Return [X, Y] of the center of cell containing provided text 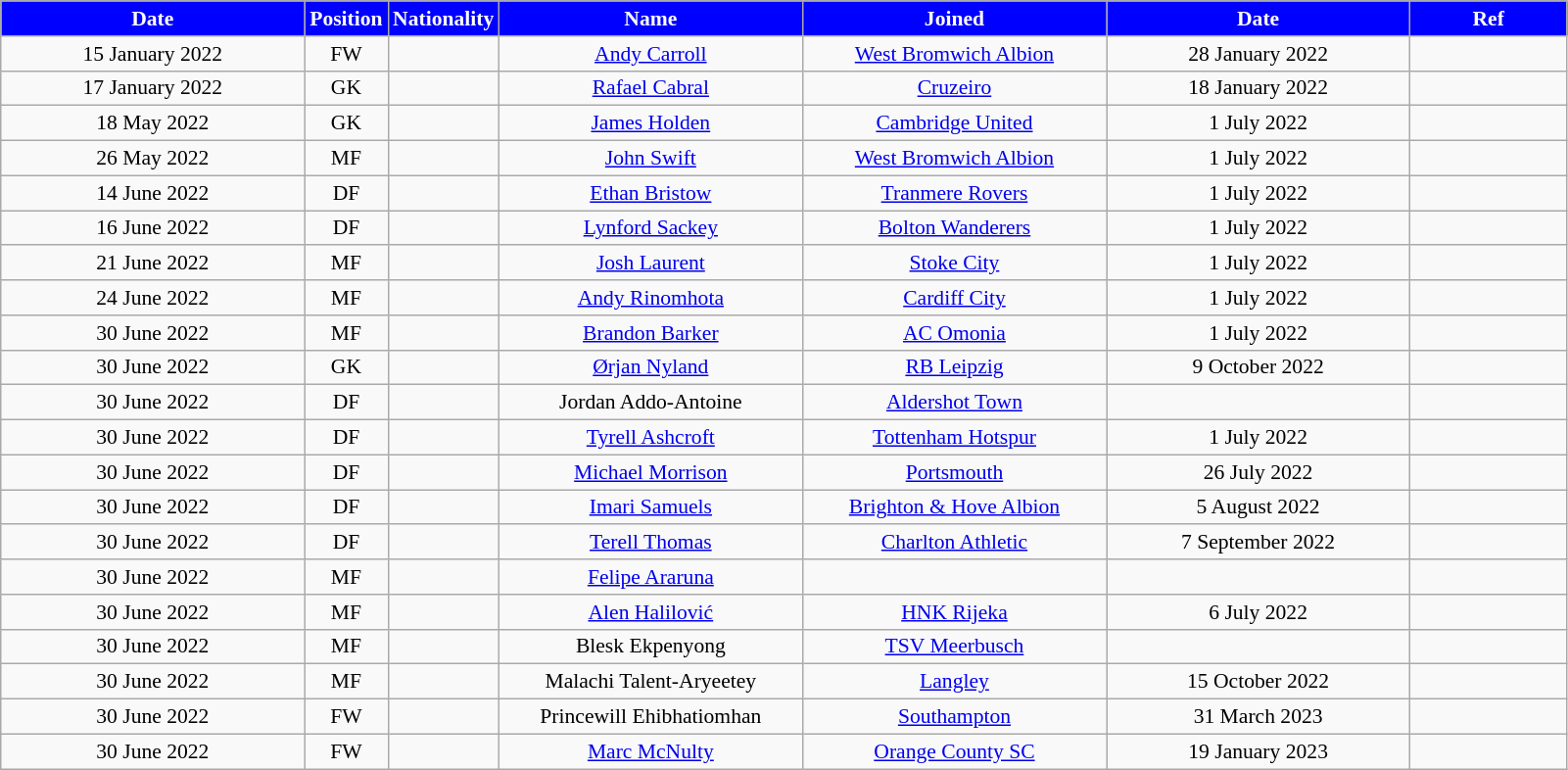
Tyrell Ashcroft [650, 438]
Josh Laurent [650, 264]
Ref [1489, 19]
Brighton & Hove Albion [954, 507]
Blesk Ekpenyong [650, 647]
Andy Carroll [650, 54]
19 January 2023 [1259, 751]
TSV Meerbusch [954, 647]
21 June 2022 [153, 264]
Marc McNulty [650, 751]
Ørjan Nyland [650, 367]
HNK Rijeka [954, 612]
Michael Morrison [650, 472]
Stoke City [954, 264]
Lynford Sackey [650, 228]
Cardiff City [954, 298]
26 July 2022 [1259, 472]
Portsmouth [954, 472]
Langley [954, 682]
Ethan Bristow [650, 193]
Malachi Talent-Aryeetey [650, 682]
16 June 2022 [153, 228]
18 January 2022 [1259, 88]
Cambridge United [954, 123]
15 October 2022 [1259, 682]
James Holden [650, 123]
Alen Halilović [650, 612]
Tottenham Hotspur [954, 438]
18 May 2022 [153, 123]
Aldershot Town [954, 403]
7 September 2022 [1259, 543]
17 January 2022 [153, 88]
Tranmere Rovers [954, 193]
15 January 2022 [153, 54]
Cruzeiro [954, 88]
RB Leipzig [954, 367]
AC Omonia [954, 333]
24 June 2022 [153, 298]
31 March 2023 [1259, 717]
Charlton Athletic [954, 543]
6 July 2022 [1259, 612]
Position [347, 19]
Terell Thomas [650, 543]
Imari Samuels [650, 507]
Andy Rinomhota [650, 298]
28 January 2022 [1259, 54]
Southampton [954, 717]
5 August 2022 [1259, 507]
14 June 2022 [153, 193]
Name [650, 19]
Brandon Barker [650, 333]
Princewill Ehibhatiomhan [650, 717]
Rafael Cabral [650, 88]
Jordan Addo-Antoine [650, 403]
Joined [954, 19]
Nationality [443, 19]
Bolton Wanderers [954, 228]
Orange County SC [954, 751]
John Swift [650, 159]
26 May 2022 [153, 159]
Felipe Araruna [650, 577]
9 October 2022 [1259, 367]
